Identify which cell holds the provided text, then report its [X, Y] central coordinate. 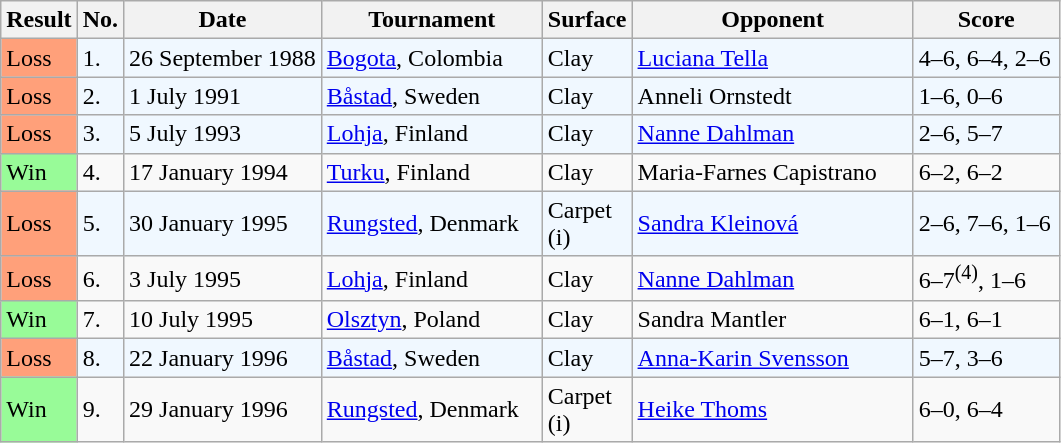
Result [39, 20]
8. [100, 358]
6. [100, 278]
30 January 1995 [223, 224]
17 January 1994 [223, 172]
3 July 1995 [223, 278]
Maria-Farnes Capistrano [772, 172]
Tournament [432, 20]
Date [223, 20]
Turku, Finland [432, 172]
No. [100, 20]
Score [986, 20]
6–2, 6–2 [986, 172]
26 September 1988 [223, 58]
7. [100, 320]
Heike Thoms [772, 410]
4–6, 6–4, 2–6 [986, 58]
Anneli Ornstedt [772, 96]
Opponent [772, 20]
Anna-Karin Svensson [772, 358]
4. [100, 172]
3. [100, 134]
Surface [587, 20]
29 January 1996 [223, 410]
10 July 1995 [223, 320]
Luciana Tella [772, 58]
1 July 1991 [223, 96]
Bogota, Colombia [432, 58]
1. [100, 58]
2–6, 7–6, 1–6 [986, 224]
Sandra Mantler [772, 320]
5 July 1993 [223, 134]
Olsztyn, Poland [432, 320]
Sandra Kleinová [772, 224]
1–6, 0–6 [986, 96]
5–7, 3–6 [986, 358]
9. [100, 410]
6–7(4), 1–6 [986, 278]
6–1, 6–1 [986, 320]
2–6, 5–7 [986, 134]
6–0, 6–4 [986, 410]
2. [100, 96]
22 January 1996 [223, 358]
5. [100, 224]
